Output the (X, Y) coordinate of the center of the cell containing the given text.  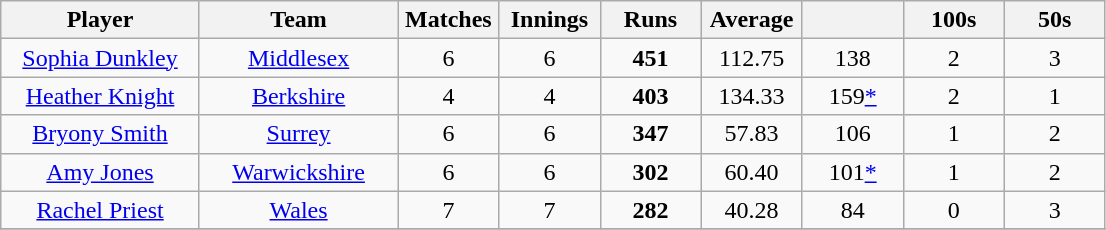
60.40 (752, 172)
101* (852, 172)
Player (100, 20)
302 (650, 172)
84 (852, 210)
100s (954, 20)
Bryony Smith (100, 134)
Runs (650, 20)
106 (852, 134)
Surrey (298, 134)
Amy Jones (100, 172)
282 (650, 210)
Rachel Priest (100, 210)
159* (852, 96)
138 (852, 58)
Heather Knight (100, 96)
347 (650, 134)
Berkshire (298, 96)
Middlesex (298, 58)
112.75 (752, 58)
Warwickshire (298, 172)
Team (298, 20)
134.33 (752, 96)
Matches (448, 20)
451 (650, 58)
Wales (298, 210)
Sophia Dunkley (100, 58)
50s (1054, 20)
Innings (550, 20)
403 (650, 96)
57.83 (752, 134)
0 (954, 210)
40.28 (752, 210)
Average (752, 20)
